Extract the [X, Y] coordinate from the center of the cell holding the provided text.  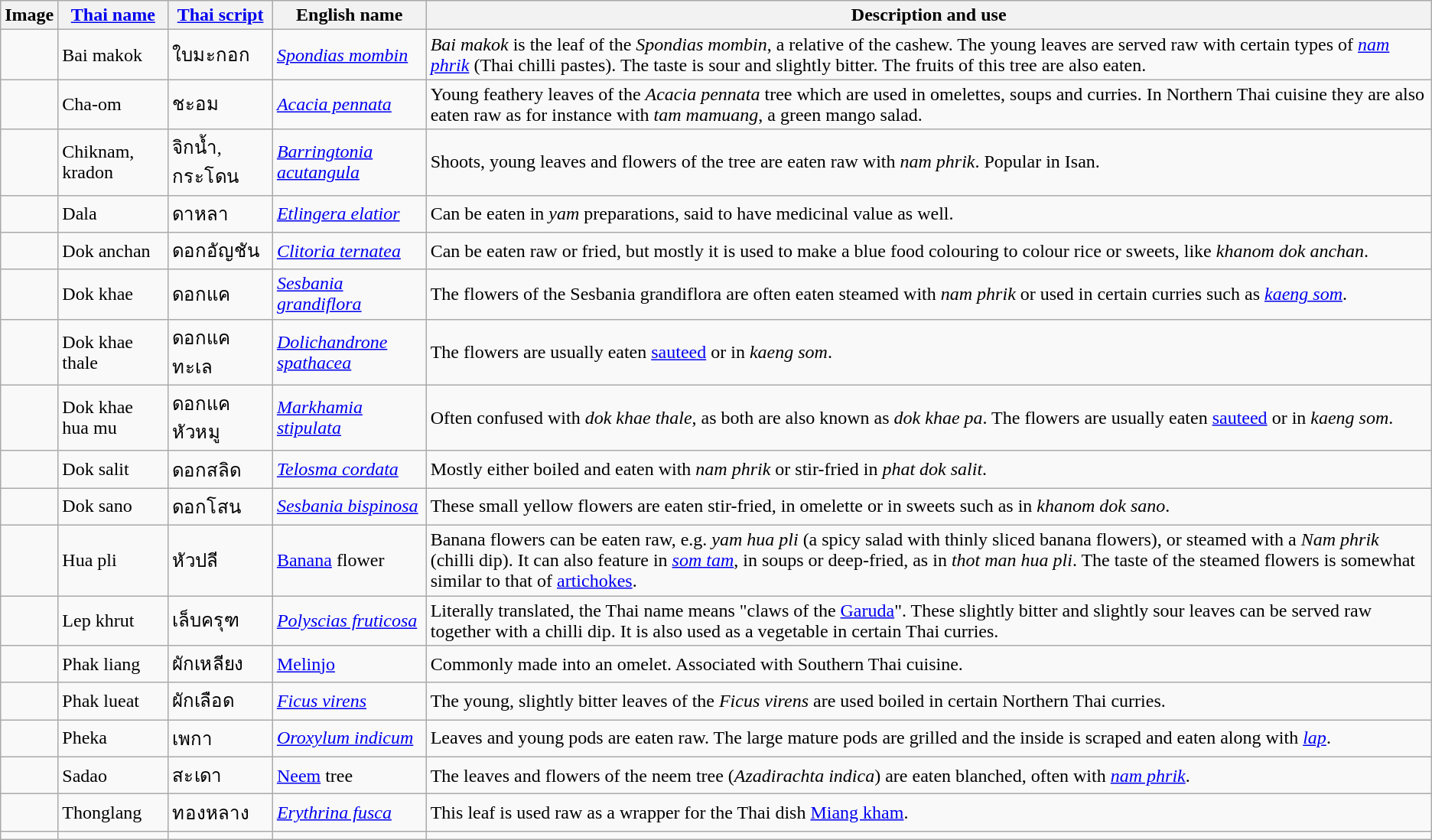
Thai name [113, 15]
English name [349, 15]
Can be eaten in yam preparations, said to have medicinal value as well. [929, 214]
Cha-om [113, 104]
The flowers of the Sesbania grandiflora are often eaten steamed with nam phrik or used in certain curries such as kaeng som. [929, 294]
ดอกแค [220, 294]
Acacia pennata [349, 104]
ผักเลือด [220, 701]
ชะอม [220, 104]
หัวปลี [220, 560]
Lep khrut [113, 620]
Often confused with dok khae thale, as both are also known as dok khae pa. The flowers are usually eaten sauteed or in kaeng som. [929, 418]
Dok khae [113, 294]
Polyscias fruticosa [349, 620]
Dok khae thale [113, 352]
Dok salit [113, 470]
Can be eaten raw or fried, but mostly it is used to make a blue food colouring to colour rice or sweets, like khanom dok anchan. [929, 251]
Dolichandrone spathacea [349, 352]
Dala [113, 214]
Ficus virens [349, 701]
ทองหลาง [220, 812]
The flowers are usually eaten sauteed or in kaeng som. [929, 352]
Erythrina fusca [349, 812]
Markhamia stipulata [349, 418]
ใบมะกอก [220, 55]
ดาหลา [220, 214]
Oroxylum indicum [349, 739]
Dok sano [113, 506]
Phak lueat [113, 701]
Chiknam, kradon [113, 162]
ผักเหลียง [220, 664]
This leaf is used raw as a wrapper for the Thai dish Miang kham. [929, 812]
Pheka [113, 739]
Leaves and young pods are eaten raw. The large mature pods are grilled and the inside is scraped and eaten along with lap. [929, 739]
Commonly made into an omelet. Associated with Southern Thai cuisine. [929, 664]
Bai makok [113, 55]
Sesbania bispinosa [349, 506]
These small yellow flowers are eaten stir-fried, in omelette or in sweets such as in khanom dok sano. [929, 506]
Etlingera elatior [349, 214]
Sesbania grandiflora [349, 294]
Thai script [220, 15]
Barringtonia acutangula [349, 162]
Clitoria ternatea [349, 251]
Phak liang [113, 664]
Melinjo [349, 664]
Spondias mombin [349, 55]
The leaves and flowers of the neem tree (Azadirachta indica) are eaten blanched, often with nam phrik. [929, 776]
Mostly either boiled and eaten with nam phrik or stir-fried in phat dok salit. [929, 470]
ดอกสลิด [220, 470]
Neem tree [349, 776]
ดอกอัญชัน [220, 251]
ดอกแคหัวหมู [220, 418]
Hua pli [113, 560]
ดอกโสน [220, 506]
Image [29, 15]
Dok anchan [113, 251]
Description and use [929, 15]
Dok khae hua mu [113, 418]
เล็บครุฑ [220, 620]
Telosma cordata [349, 470]
Sadao [113, 776]
Banana flower [349, 560]
สะเดา [220, 776]
ดอกแคทะเล [220, 352]
จิกน้ำ, กระโดน [220, 162]
เพกา [220, 739]
Shoots, young leaves and flowers of the tree are eaten raw with nam phrik. Popular in Isan. [929, 162]
Thonglang [113, 812]
The young, slightly bitter leaves of the Ficus virens are used boiled in certain Northern Thai curries. [929, 701]
